Extract the (X, Y) coordinate from the center of the cell holding the provided text.  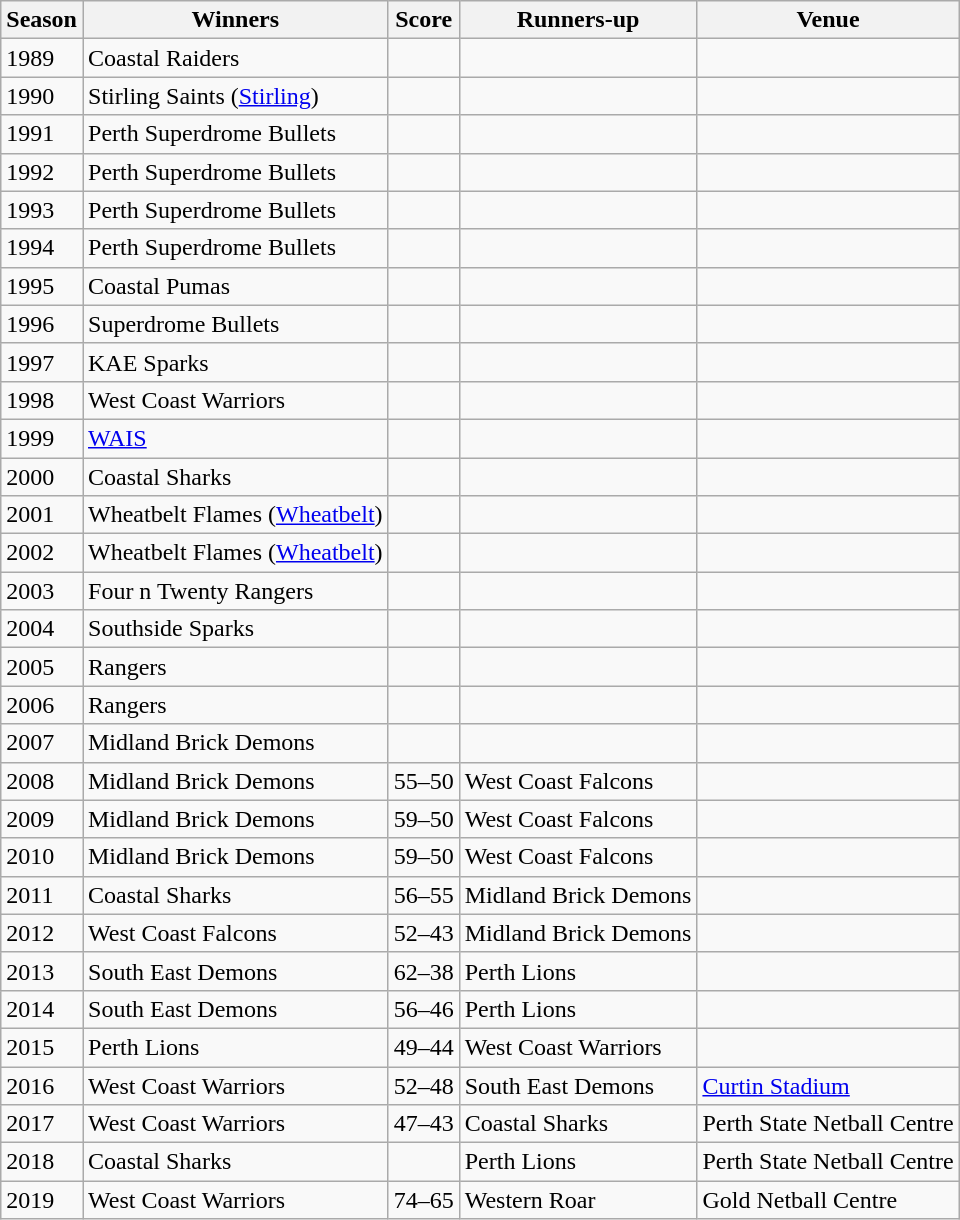
2018 (42, 1162)
2010 (42, 857)
2003 (42, 591)
Venue (828, 20)
Coastal Pumas (235, 286)
1991 (42, 134)
1996 (42, 324)
Curtin Stadium (828, 1085)
Coastal Raiders (235, 58)
2014 (42, 1009)
Stirling Saints (Stirling) (235, 96)
Score (424, 20)
Superdrome Bullets (235, 324)
55–50 (424, 781)
2004 (42, 629)
2015 (42, 1047)
Four n Twenty Rangers (235, 591)
56–46 (424, 1009)
1999 (42, 438)
52–48 (424, 1085)
1998 (42, 400)
2000 (42, 477)
56–55 (424, 895)
1993 (42, 210)
1997 (42, 362)
2019 (42, 1200)
2006 (42, 705)
2016 (42, 1085)
52–43 (424, 933)
2011 (42, 895)
1992 (42, 172)
2005 (42, 667)
2017 (42, 1124)
74–65 (424, 1200)
2009 (42, 819)
1989 (42, 58)
1994 (42, 248)
1995 (42, 286)
2008 (42, 781)
Runners-up (578, 20)
2002 (42, 553)
WAIS (235, 438)
Southside Sparks (235, 629)
2001 (42, 515)
Western Roar (578, 1200)
KAE Sparks (235, 362)
2007 (42, 743)
Season (42, 20)
62–38 (424, 971)
Gold Netball Centre (828, 1200)
2012 (42, 933)
Winners (235, 20)
49–44 (424, 1047)
47–43 (424, 1124)
2013 (42, 971)
1990 (42, 96)
